Detect which cell encompasses the target text, then output its (x, y) center coordinate. 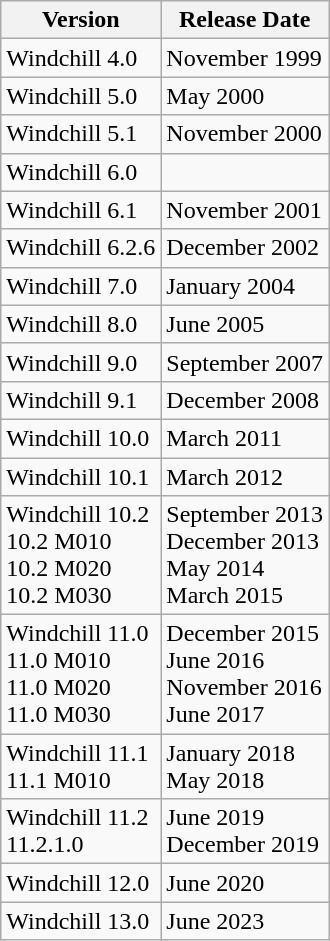
Windchill 6.2.6 (81, 248)
June 2019 December 2019 (245, 832)
Windchill 6.1 (81, 210)
March 2011 (245, 438)
Windchill 9.1 (81, 400)
December 2008 (245, 400)
Release Date (245, 20)
Windchill 5.0 (81, 96)
March 2012 (245, 477)
May 2000 (245, 96)
September 2007 (245, 362)
November 1999 (245, 58)
Windchill 11.2 11.2.1.0 (81, 832)
Windchill 13.0 (81, 921)
June 2023 (245, 921)
Windchill 11.1 11.1 M010 (81, 766)
June 2005 (245, 324)
November 2001 (245, 210)
January 2018May 2018 (245, 766)
Windchill 10.0 (81, 438)
Windchill 9.0 (81, 362)
Version (81, 20)
Windchill 4.0 (81, 58)
Windchill 10.1 (81, 477)
Windchill 8.0 (81, 324)
Windchill 11.0 11.0 M010 11.0 M020 11.0 M030 (81, 674)
November 2000 (245, 134)
January 2004 (245, 286)
September 2013December 2013May 2014March 2015 (245, 556)
December 2002 (245, 248)
Windchill 12.0 (81, 883)
Windchill 5.1 (81, 134)
Windchill 6.0 (81, 172)
December 2015June 2016November 2016June 2017 (245, 674)
June 2020 (245, 883)
Windchill 10.2 10.2 M010 10.2 M020 10.2 M030 (81, 556)
Windchill 7.0 (81, 286)
